Capture the cell that displays the provided text and extract its (X, Y) central coordinate. 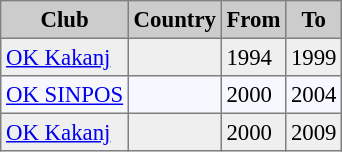
Club (65, 20)
2009 (314, 132)
Country (174, 20)
2004 (314, 95)
To (314, 20)
1999 (314, 57)
OK SINPOS (65, 95)
1994 (253, 57)
From (253, 20)
